Locate the cell with the specified text and output its [X, Y] center coordinate. 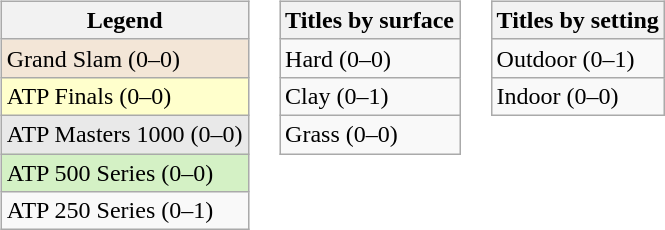
Hard (0–0) [370, 58]
Grand Slam (0–0) [124, 58]
ATP 500 Series (0–0) [124, 173]
ATP Finals (0–0) [124, 96]
ATP 250 Series (0–1) [124, 211]
Titles by surface [370, 20]
Clay (0–1) [370, 96]
Legend [124, 20]
Titles by setting [578, 20]
Outdoor (0–1) [578, 58]
ATP Masters 1000 (0–0) [124, 134]
Indoor (0–0) [578, 96]
Grass (0–0) [370, 134]
